Provide the [x, y] coordinate of the cell's center where the given text is located.  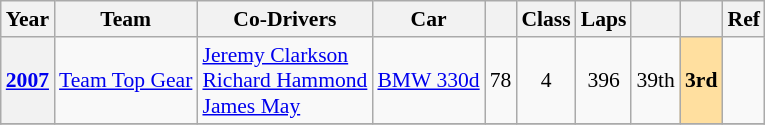
Laps [604, 19]
BMW 330d [428, 80]
Jeremy Clarkson Richard Hammond James May [284, 80]
2007 [28, 80]
Class [546, 19]
396 [604, 80]
78 [501, 80]
Team [126, 19]
Car [428, 19]
39th [656, 80]
Team Top Gear [126, 80]
Co-Drivers [284, 19]
Ref [743, 19]
4 [546, 80]
Year [28, 19]
3rd [702, 80]
